Provide the [X, Y] coordinate of the cell's center where the given text is located.  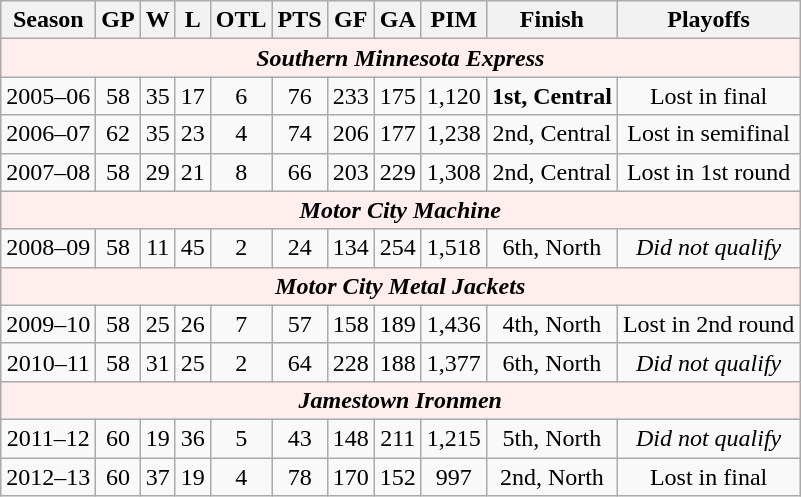
1,215 [454, 438]
29 [158, 172]
1,238 [454, 134]
1,436 [454, 324]
PIM [454, 20]
175 [398, 96]
Finish [552, 20]
2010–11 [48, 362]
203 [350, 172]
2006–07 [48, 134]
2007–08 [48, 172]
1,308 [454, 172]
Lost in 1st round [708, 172]
2005–06 [48, 96]
GF [350, 20]
997 [454, 477]
Season [48, 20]
11 [158, 248]
Motor City Metal Jackets [400, 286]
229 [398, 172]
188 [398, 362]
177 [398, 134]
OTL [241, 20]
76 [300, 96]
233 [350, 96]
23 [192, 134]
Lost in semifinal [708, 134]
2nd, North [552, 477]
Jamestown Ironmen [400, 400]
W [158, 20]
1,120 [454, 96]
45 [192, 248]
21 [192, 172]
Southern Minnesota Express [400, 58]
254 [398, 248]
206 [350, 134]
78 [300, 477]
24 [300, 248]
1,518 [454, 248]
1,377 [454, 362]
Playoffs [708, 20]
Lost in 2nd round [708, 324]
36 [192, 438]
57 [300, 324]
228 [350, 362]
2012–13 [48, 477]
5th, North [552, 438]
152 [398, 477]
L [192, 20]
PTS [300, 20]
6 [241, 96]
37 [158, 477]
1st, Central [552, 96]
2009–10 [48, 324]
170 [350, 477]
64 [300, 362]
5 [241, 438]
62 [118, 134]
43 [300, 438]
2011–12 [48, 438]
8 [241, 172]
GA [398, 20]
2008–09 [48, 248]
158 [350, 324]
Motor City Machine [400, 210]
74 [300, 134]
66 [300, 172]
17 [192, 96]
134 [350, 248]
GP [118, 20]
7 [241, 324]
189 [398, 324]
26 [192, 324]
31 [158, 362]
211 [398, 438]
148 [350, 438]
4th, North [552, 324]
